Locate the cell with the specified text and output its [x, y] center coordinate. 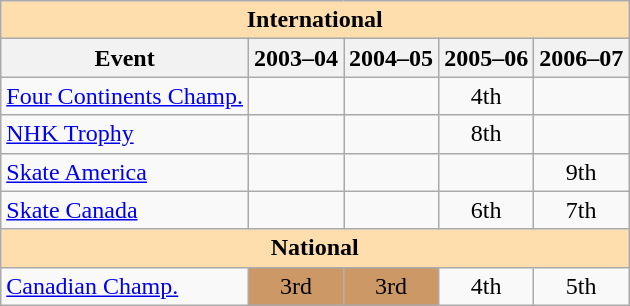
Four Continents Champ. [125, 96]
2003–04 [296, 58]
2005–06 [486, 58]
8th [486, 134]
2004–05 [392, 58]
Skate America [125, 172]
2006–07 [582, 58]
5th [582, 286]
International [315, 20]
6th [486, 210]
Skate Canada [125, 210]
Canadian Champ. [125, 286]
7th [582, 210]
Event [125, 58]
National [315, 248]
9th [582, 172]
NHK Trophy [125, 134]
